Extract the [x, y] coordinate from the center of the cell holding the provided text.  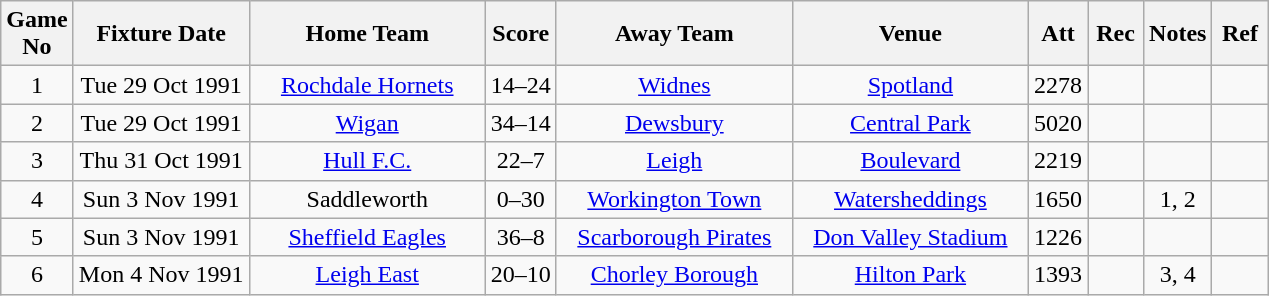
Hull F.C. [367, 161]
20–10 [520, 275]
3, 4 [1178, 275]
Saddleworth [367, 199]
Chorley Borough [674, 275]
Mon 4 Nov 1991 [161, 275]
Sheffield Eagles [367, 237]
Don Valley Stadium [910, 237]
Watersheddings [910, 199]
1226 [1058, 237]
Scarborough Pirates [674, 237]
Game No [37, 34]
Thu 31 Oct 1991 [161, 161]
Ref [1240, 34]
Central Park [910, 123]
Boulevard [910, 161]
Widnes [674, 85]
1393 [1058, 275]
Home Team [367, 34]
2278 [1058, 85]
6 [37, 275]
4 [37, 199]
Score [520, 34]
Rec [1116, 34]
Leigh [674, 161]
5 [37, 237]
22–7 [520, 161]
Rochdale Hornets [367, 85]
Hilton Park [910, 275]
Att [1058, 34]
14–24 [520, 85]
2219 [1058, 161]
Fixture Date [161, 34]
5020 [1058, 123]
Wigan [367, 123]
Away Team [674, 34]
1, 2 [1178, 199]
3 [37, 161]
Dewsbury [674, 123]
0–30 [520, 199]
Workington Town [674, 199]
1650 [1058, 199]
36–8 [520, 237]
Notes [1178, 34]
2 [37, 123]
Spotland [910, 85]
34–14 [520, 123]
Leigh East [367, 275]
1 [37, 85]
Venue [910, 34]
